Determine the (x, y) coordinate at the center of the cell enclosing the given text.  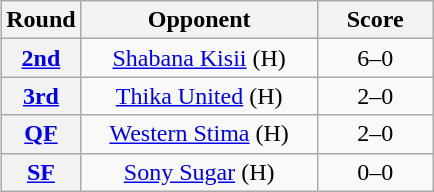
Opponent (199, 20)
2nd (41, 58)
SF (41, 172)
QF (41, 134)
Score (375, 20)
Thika United (H) (199, 96)
0–0 (375, 172)
Western Stima (H) (199, 134)
6–0 (375, 58)
Sony Sugar (H) (199, 172)
Round (41, 20)
3rd (41, 96)
Shabana Kisii (H) (199, 58)
